Determine the [X, Y] coordinate at the center of the cell enclosing the given text.  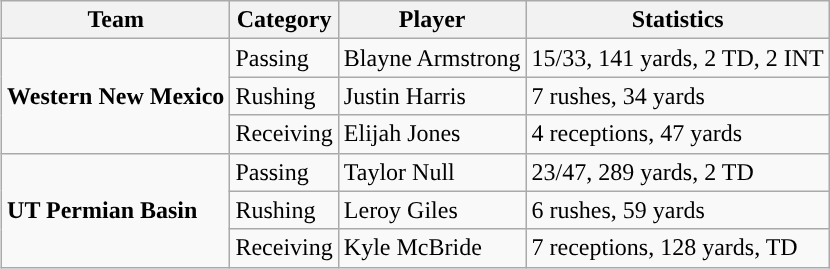
Player [432, 20]
Leroy Giles [432, 210]
UT Permian Basin [116, 210]
7 rushes, 34 yards [678, 96]
23/47, 289 yards, 2 TD [678, 172]
4 receptions, 47 yards [678, 134]
Statistics [678, 20]
Taylor Null [432, 172]
Team [116, 20]
15/33, 141 yards, 2 TD, 2 INT [678, 58]
Blayne Armstrong [432, 58]
Kyle McBride [432, 248]
Category [284, 20]
7 receptions, 128 yards, TD [678, 248]
6 rushes, 59 yards [678, 210]
Justin Harris [432, 96]
Western New Mexico [116, 96]
Elijah Jones [432, 134]
